Extract the (X, Y) coordinate from the center of the cell holding the provided text.  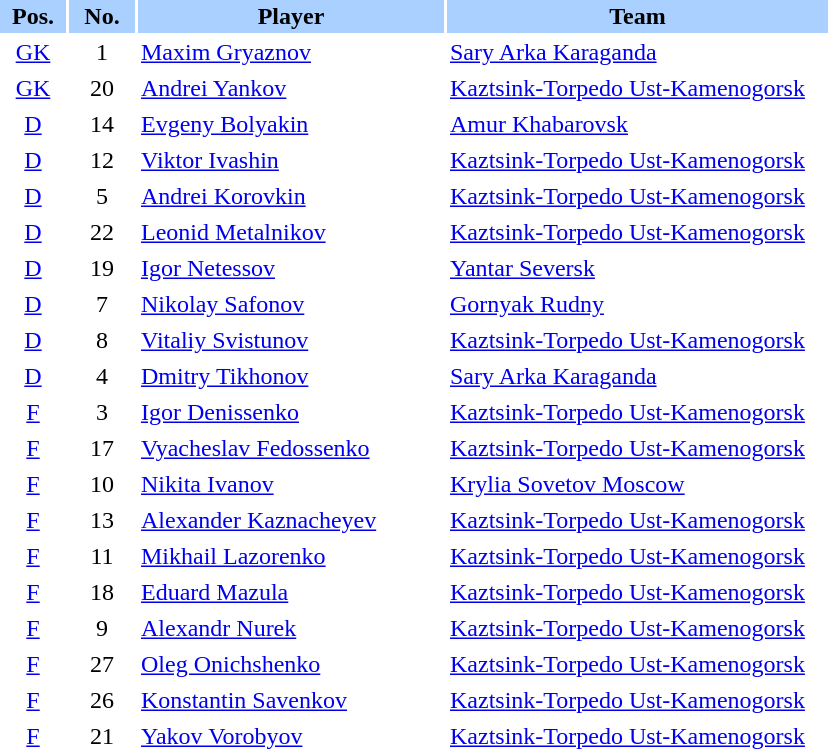
27 (102, 664)
13 (102, 520)
Dmitry Tikhonov (291, 376)
No. (102, 16)
Nikolay Safonov (291, 304)
Maxim Gryaznov (291, 52)
Mikhail Lazorenko (291, 556)
Pos. (33, 16)
19 (102, 268)
Andrei Yankov (291, 88)
10 (102, 484)
Igor Netessov (291, 268)
8 (102, 340)
Krylia Sovetov Moscow (638, 484)
Team (638, 16)
Vyacheslav Fedossenko (291, 448)
22 (102, 232)
11 (102, 556)
Andrei Korovkin (291, 196)
Gornyak Rudny (638, 304)
Igor Denissenko (291, 412)
5 (102, 196)
Player (291, 16)
Viktor Ivashin (291, 160)
7 (102, 304)
3 (102, 412)
20 (102, 88)
14 (102, 124)
1 (102, 52)
4 (102, 376)
Eduard Mazula (291, 592)
9 (102, 628)
17 (102, 448)
26 (102, 700)
Leonid Metalnikov (291, 232)
Yantar Seversk (638, 268)
Konstantin Savenkov (291, 700)
12 (102, 160)
Nikita Ivanov (291, 484)
Evgeny Bolyakin (291, 124)
Alexander Kaznacheyev (291, 520)
Alexandr Nurek (291, 628)
18 (102, 592)
Vitaliy Svistunov (291, 340)
Oleg Onichshenko (291, 664)
Amur Khabarovsk (638, 124)
